Scan for the cell matching the given text and deliver its [x, y] coordinate at center. 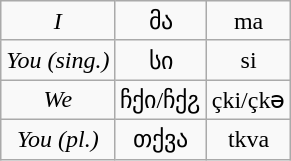
მა [160, 21]
სი [160, 60]
ჩქი/ჩქჷ [160, 100]
I [58, 21]
You (pl.) [58, 139]
You (sing.) [58, 60]
tkva [248, 139]
si [248, 60]
We [58, 100]
თქვა [160, 139]
çki/çkə [248, 100]
ma [248, 21]
